Return (x, y) of the center of cell containing provided text 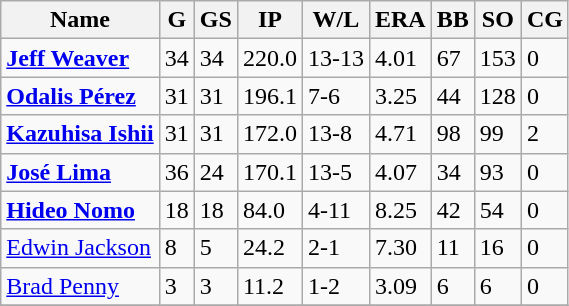
24.2 (270, 248)
13-13 (336, 58)
153 (498, 58)
98 (452, 134)
4.01 (400, 58)
4.07 (400, 172)
Brad Penny (80, 286)
7-6 (336, 96)
99 (498, 134)
84.0 (270, 210)
54 (498, 210)
24 (216, 172)
ERA (400, 20)
CG (544, 20)
Hideo Nomo (80, 210)
44 (452, 96)
11.2 (270, 286)
Edwin Jackson (80, 248)
G (176, 20)
7.30 (400, 248)
Jeff Weaver (80, 58)
W/L (336, 20)
2-1 (336, 248)
8.25 (400, 210)
170.1 (270, 172)
Name (80, 20)
José Lima (80, 172)
3.09 (400, 286)
16 (498, 248)
Odalis Pérez (80, 96)
BB (452, 20)
IP (270, 20)
4.71 (400, 134)
172.0 (270, 134)
220.0 (270, 58)
196.1 (270, 96)
36 (176, 172)
13-8 (336, 134)
3.25 (400, 96)
GS (216, 20)
93 (498, 172)
4-11 (336, 210)
42 (452, 210)
67 (452, 58)
Kazuhisa Ishii (80, 134)
13-5 (336, 172)
2 (544, 134)
128 (498, 96)
SO (498, 20)
11 (452, 248)
8 (176, 248)
5 (216, 248)
1-2 (336, 286)
